Identify which cell holds the provided text, then report its [x, y] central coordinate. 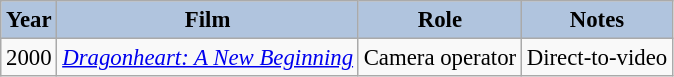
Year [29, 20]
Dragonheart: A New Beginning [208, 58]
Notes [596, 20]
2000 [29, 58]
Direct-to-video [596, 58]
Camera operator [440, 58]
Film [208, 20]
Role [440, 20]
